Detect which cell encompasses the target text, then output its (X, Y) center coordinate. 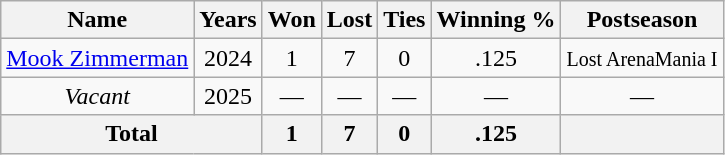
Name (98, 20)
Years (228, 20)
Mook Zimmerman (98, 58)
Winning % (496, 20)
Total (132, 134)
2025 (228, 96)
2024 (228, 58)
Lost ArenaMania I (642, 58)
Vacant (98, 96)
Ties (404, 20)
Won (292, 20)
Lost (349, 20)
Postseason (642, 20)
